Find where the given text appears and provide that cell's center as (X, Y) coordinate. 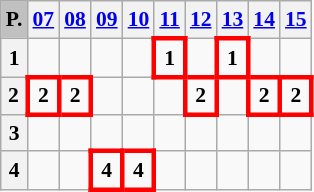
08 (75, 20)
12 (201, 20)
15 (296, 20)
10 (139, 20)
11 (170, 20)
P. (14, 20)
09 (107, 20)
14 (264, 20)
3 (14, 134)
13 (233, 20)
07 (43, 20)
